Identify which cell holds the provided text, then report its (X, Y) central coordinate. 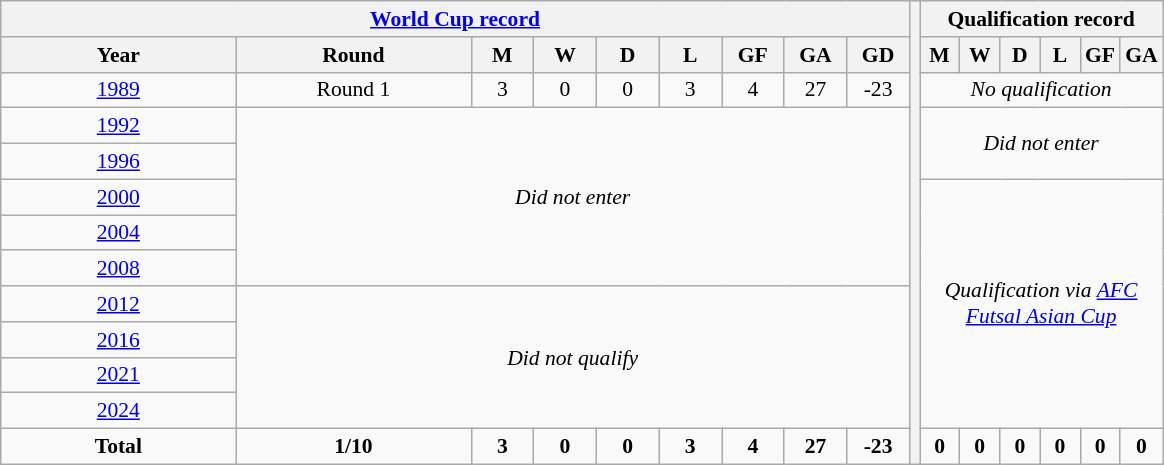
Did not qualify (573, 357)
2000 (118, 197)
GD (878, 55)
2012 (118, 304)
Qualification via AFC Futsal Asian Cup (1042, 304)
Year (118, 55)
Round (354, 55)
No qualification (1042, 90)
2021 (118, 375)
2004 (118, 233)
1989 (118, 90)
1996 (118, 162)
2016 (118, 340)
1992 (118, 126)
Total (118, 447)
World Cup record (456, 19)
1/10 (354, 447)
2008 (118, 269)
2024 (118, 411)
Round 1 (354, 90)
Qualification record (1042, 19)
